Detect which cell encompasses the target text, then output its (X, Y) center coordinate. 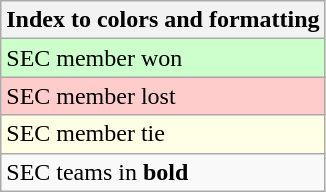
Index to colors and formatting (163, 20)
SEC member won (163, 58)
SEC member tie (163, 134)
SEC teams in bold (163, 172)
SEC member lost (163, 96)
